Determine the (x, y) coordinate at the center of the cell enclosing the given text.  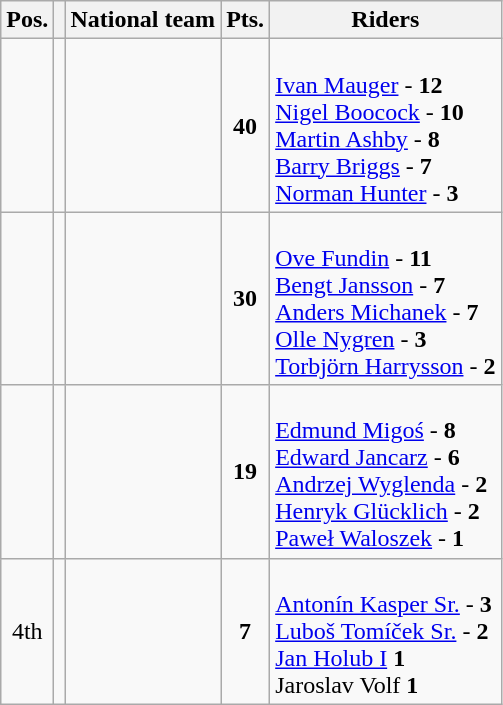
4th (28, 631)
40 (246, 126)
7 (246, 631)
19 (246, 472)
Antonín Kasper Sr. - 3 Luboš Tomíček Sr. - 2 Jan Holub I 1 Jaroslav Volf 1 (386, 631)
Pts. (246, 20)
Pos. (28, 20)
Ivan Mauger - 12 Nigel Boocock - 10 Martin Ashby - 8 Barry Briggs - 7 Norman Hunter - 3 (386, 126)
Riders (386, 20)
30 (246, 298)
National team (143, 20)
Ove Fundin - 11 Bengt Jansson - 7 Anders Michanek - 7 Olle Nygren - 3 Torbjörn Harrysson - 2 (386, 298)
Edmund Migoś - 8 Edward Jancarz - 6 Andrzej Wyglenda - 2 Henryk Glücklich - 2 Paweł Waloszek - 1 (386, 472)
